Search for the cell housing the specified text and yield its (X, Y) center coordinate. 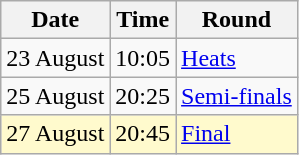
Semi-finals (237, 96)
Date (56, 20)
25 August (56, 96)
23 August (56, 58)
20:25 (143, 96)
Round (237, 20)
27 August (56, 134)
10:05 (143, 58)
Time (143, 20)
Heats (237, 58)
20:45 (143, 134)
Final (237, 134)
